Return the [x, y] coordinate for the center point of the cell that contains the specified text.  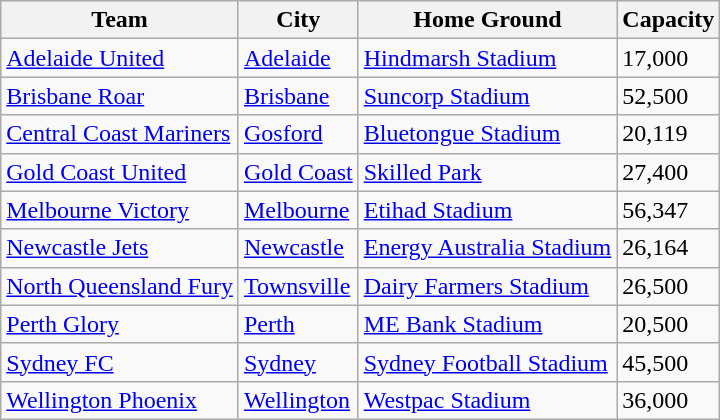
Wellington [298, 400]
Sydney FC [120, 362]
Melbourne [298, 210]
Capacity [668, 20]
Brisbane Roar [120, 96]
Townsville [298, 286]
26,164 [668, 248]
56,347 [668, 210]
36,000 [668, 400]
Melbourne Victory [120, 210]
Brisbane [298, 96]
20,119 [668, 134]
Bluetongue Stadium [488, 134]
52,500 [668, 96]
Skilled Park [488, 172]
Sydney [298, 362]
45,500 [668, 362]
North Queensland Fury [120, 286]
17,000 [668, 58]
ME Bank Stadium [488, 324]
Adelaide [298, 58]
Home Ground [488, 20]
Gosford [298, 134]
Westpac Stadium [488, 400]
Hindmarsh Stadium [488, 58]
Gold Coast [298, 172]
Perth Glory [120, 324]
Newcastle Jets [120, 248]
Perth [298, 324]
20,500 [668, 324]
Wellington Phoenix [120, 400]
Dairy Farmers Stadium [488, 286]
Suncorp Stadium [488, 96]
Adelaide United [120, 58]
City [298, 20]
26,500 [668, 286]
Energy Australia Stadium [488, 248]
Etihad Stadium [488, 210]
Newcastle [298, 248]
Sydney Football Stadium [488, 362]
Team [120, 20]
27,400 [668, 172]
Gold Coast United [120, 172]
Central Coast Mariners [120, 134]
